Return (x, y) of the center of cell containing provided text 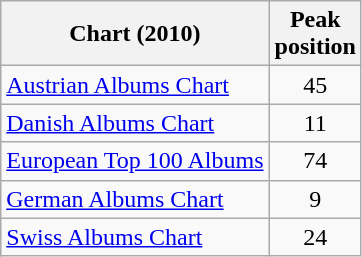
74 (315, 161)
Swiss Albums Chart (135, 237)
Peakposition (315, 34)
European Top 100 Albums (135, 161)
9 (315, 199)
German Albums Chart (135, 199)
11 (315, 123)
Danish Albums Chart (135, 123)
Chart (2010) (135, 34)
45 (315, 85)
24 (315, 237)
Austrian Albums Chart (135, 85)
